Pinpoint the cell where the given text exists, returning its (X, Y) midpoint coordinate. 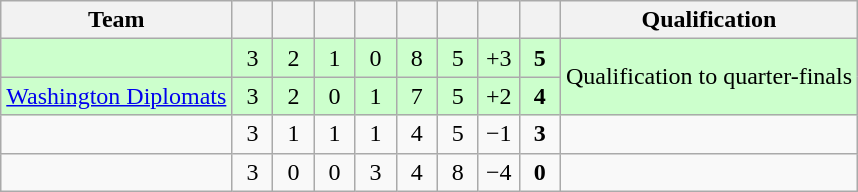
7 (416, 96)
Washington Diplomats (116, 96)
Qualification to quarter-finals (708, 77)
Team (116, 20)
−1 (498, 134)
−4 (498, 172)
Qualification (708, 20)
+2 (498, 96)
+3 (498, 58)
